Capture the cell that displays the provided text and extract its [X, Y] central coordinate. 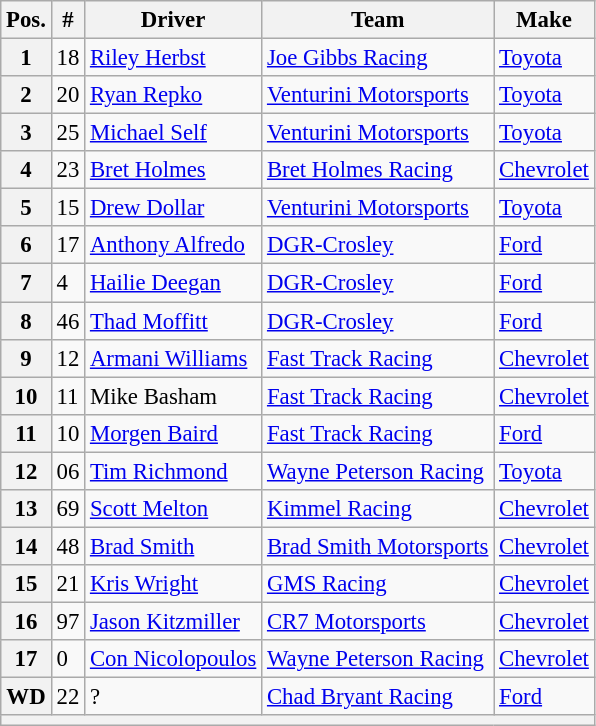
Hailie Deegan [174, 283]
9 [26, 358]
Anthony Alfredo [174, 245]
Drew Dollar [174, 208]
06 [68, 471]
Con Nicolopoulos [174, 659]
0 [68, 659]
5 [26, 208]
Jason Kitzmiller [174, 621]
Riley Herbst [174, 58]
Team [378, 20]
Thad Moffitt [174, 321]
Kris Wright [174, 584]
Bret Holmes [174, 170]
21 [68, 584]
3 [26, 133]
14 [26, 546]
25 [68, 133]
48 [68, 546]
Driver [174, 20]
Brad Smith [174, 546]
7 [26, 283]
46 [68, 321]
6 [26, 245]
13 [26, 509]
Joe Gibbs Racing [378, 58]
CR7 Motorsports [378, 621]
Michael Self [174, 133]
97 [68, 621]
Scott Melton [174, 509]
Pos. [26, 20]
GMS Racing [378, 584]
# [68, 20]
Ryan Repko [174, 95]
Armani Williams [174, 358]
Morgen Baird [174, 433]
? [174, 697]
18 [68, 58]
Mike Basham [174, 396]
Brad Smith Motorsports [378, 546]
Kimmel Racing [378, 509]
8 [26, 321]
20 [68, 95]
2 [26, 95]
Chad Bryant Racing [378, 697]
1 [26, 58]
69 [68, 509]
Tim Richmond [174, 471]
WD [26, 697]
Bret Holmes Racing [378, 170]
23 [68, 170]
16 [26, 621]
22 [68, 697]
Make [544, 20]
